Determine the (X, Y) coordinate at the center of the cell enclosing the given text.  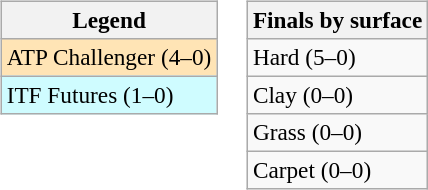
Carpet (0–0) (337, 171)
Clay (0–0) (337, 95)
ITF Futures (1–0) (108, 95)
Legend (108, 20)
Finals by surface (337, 20)
ATP Challenger (4–0) (108, 57)
Grass (0–0) (337, 133)
Hard (5–0) (337, 57)
